Return the [x, y] coordinate for the center point of the cell that contains the specified text.  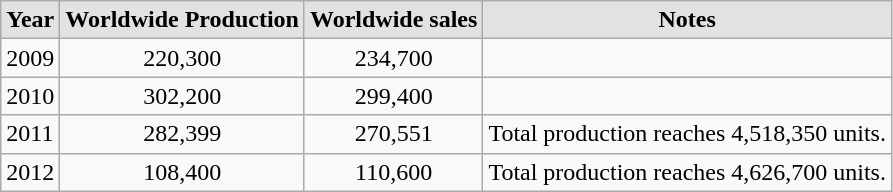
Worldwide sales [393, 20]
2009 [30, 58]
2011 [30, 134]
302,200 [182, 96]
Year [30, 20]
2012 [30, 172]
220,300 [182, 58]
108,400 [182, 172]
282,399 [182, 134]
299,400 [393, 96]
234,700 [393, 58]
Total production reaches 4,518,350 units. [688, 134]
110,600 [393, 172]
270,551 [393, 134]
Total production reaches 4,626,700 units. [688, 172]
2010 [30, 96]
Notes [688, 20]
Worldwide Production [182, 20]
